Find where the given text appears and provide that cell's center as (x, y) coordinate. 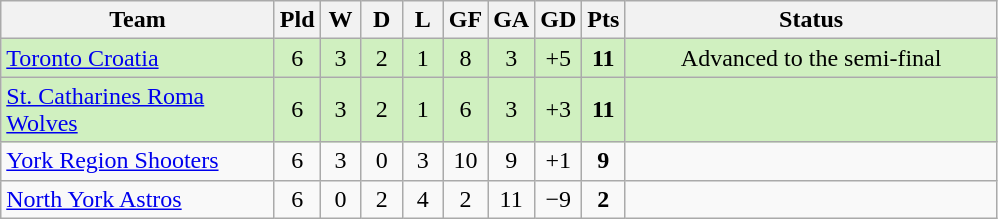
Team (138, 20)
North York Astros (138, 199)
Advanced to the semi-final (812, 58)
+3 (558, 110)
W (340, 20)
8 (465, 58)
GA (512, 20)
Pts (604, 20)
L (422, 20)
York Region Shooters (138, 161)
GF (465, 20)
Toronto Croatia (138, 58)
4 (422, 199)
10 (465, 161)
St. Catharines Roma Wolves (138, 110)
+1 (558, 161)
+5 (558, 58)
−9 (558, 199)
D (382, 20)
GD (558, 20)
Status (812, 20)
Pld (297, 20)
